Capture the cell that displays the provided text and extract its [x, y] central coordinate. 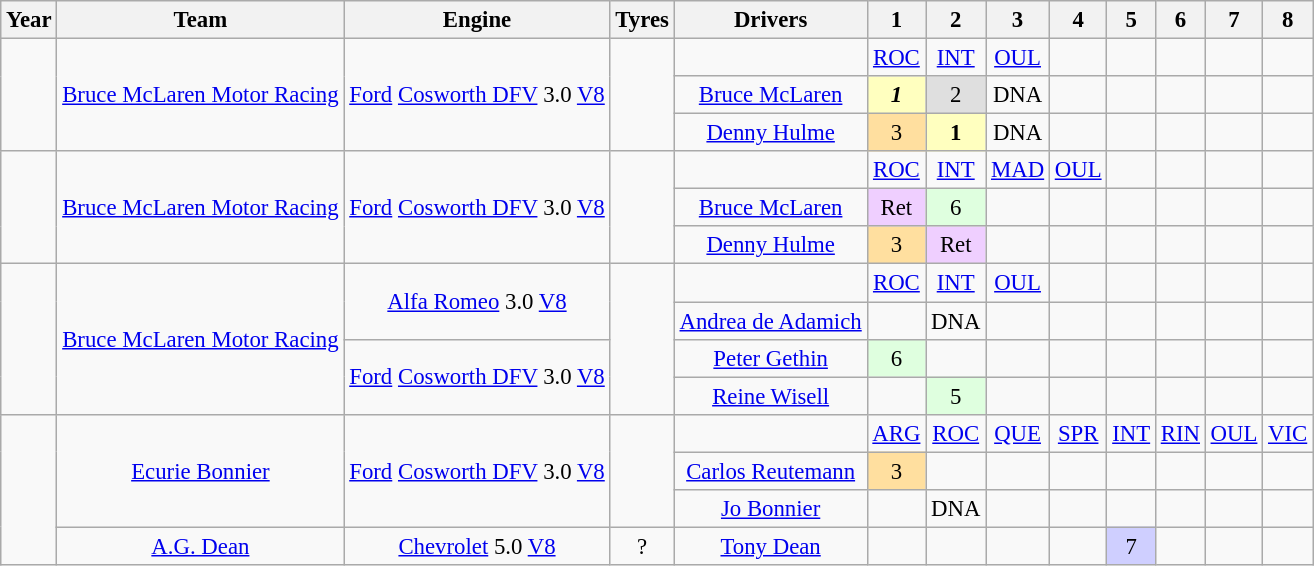
Reine Wisell [770, 396]
Team [200, 20]
Peter Gethin [770, 358]
SPR [1078, 433]
VIC [1288, 433]
Alfa Romeo 3.0 V8 [477, 302]
MAD [1018, 170]
Andrea de Adamich [770, 321]
ARG [896, 433]
QUE [1018, 433]
Tony Dean [770, 546]
A.G. Dean [200, 546]
? [642, 546]
Tyres [642, 20]
RIN [1180, 433]
4 [1078, 20]
Drivers [770, 20]
8 [1288, 20]
Engine [477, 20]
Year [29, 20]
Chevrolet 5.0 V8 [477, 546]
Jo Bonnier [770, 509]
Carlos Reutemann [770, 471]
Ecurie Bonnier [200, 470]
